Determine the [X, Y] coordinate at the center of the cell enclosing the given text.  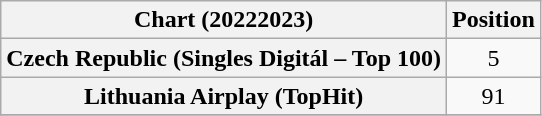
91 [494, 96]
Czech Republic (Singles Digitál – Top 100) [224, 58]
Position [494, 20]
5 [494, 58]
Lithuania Airplay (TopHit) [224, 96]
Chart (20222023) [224, 20]
